Determine the (X, Y) coordinate at the center of the cell enclosing the given text.  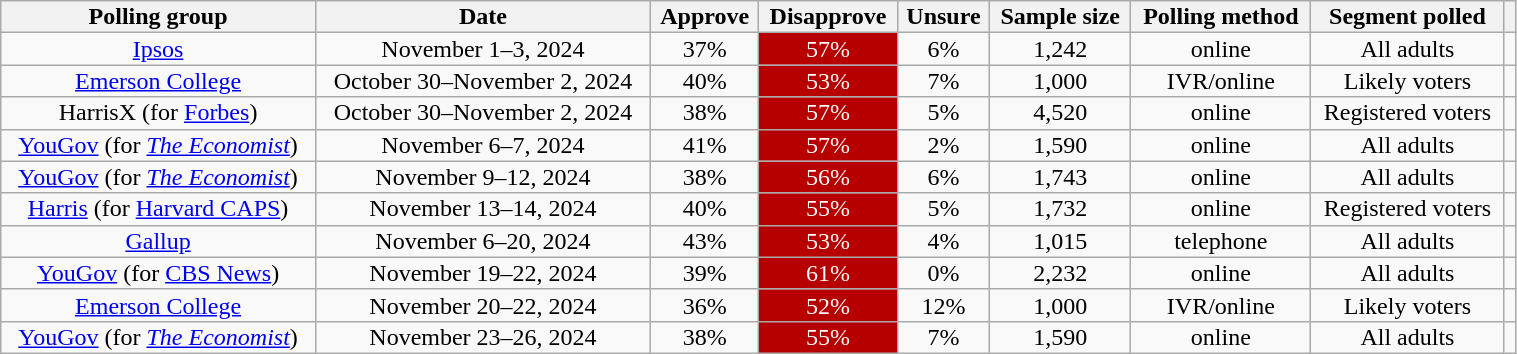
Gallup (158, 241)
YouGov (for CBS News) (158, 273)
52% (828, 305)
November 9–12, 2024 (482, 177)
4% (943, 241)
61% (828, 273)
November 6–7, 2024 (482, 145)
Polling group (158, 17)
1,015 (1060, 241)
November 1–3, 2024 (482, 49)
2,232 (1060, 273)
43% (705, 241)
Segment polled (1408, 17)
Date (482, 17)
HarrisX (for Forbes) (158, 113)
November 23–26, 2024 (482, 337)
Sample size (1060, 17)
0% (943, 273)
12% (943, 305)
4,520 (1060, 113)
Ipsos (158, 49)
2% (943, 145)
1,242 (1060, 49)
Unsure (943, 17)
41% (705, 145)
39% (705, 273)
Approve (705, 17)
telephone (1221, 241)
November 6–20, 2024 (482, 241)
1,743 (1060, 177)
Harris (for Harvard CAPS) (158, 209)
36% (705, 305)
56% (828, 177)
November 13–14, 2024 (482, 209)
November 19–22, 2024 (482, 273)
37% (705, 49)
1,732 (1060, 209)
November 20–22, 2024 (482, 305)
Disapprove (828, 17)
Polling method (1221, 17)
